Return [x, y] of the center of cell containing provided text 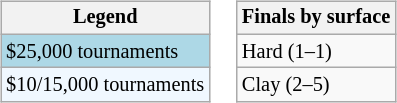
Finals by surface [316, 18]
Hard (1–1) [316, 51]
$10/15,000 tournaments [105, 85]
Legend [105, 18]
Clay (2–5) [316, 85]
$25,000 tournaments [105, 51]
